Identify which cell holds the provided text, then report its (x, y) central coordinate. 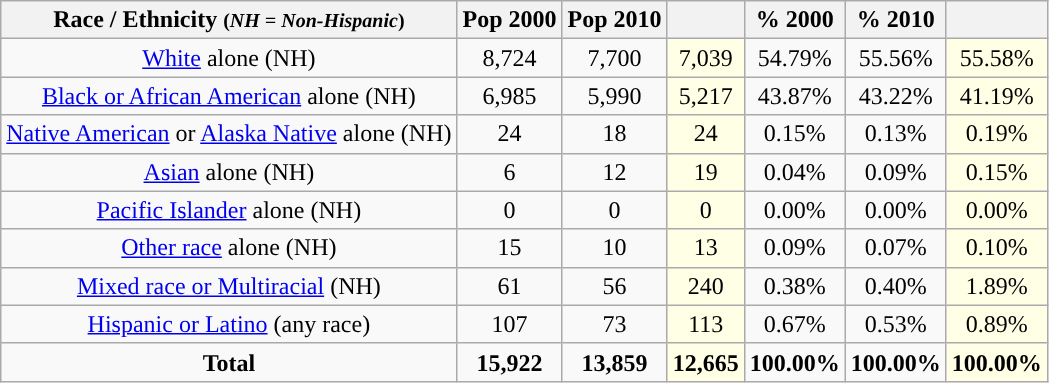
61 (510, 286)
White alone (NH) (229, 58)
Race / Ethnicity (NH = Non-Hispanic) (229, 20)
0.40% (896, 286)
43.22% (896, 96)
54.79% (794, 58)
Total (229, 362)
12 (614, 172)
55.58% (996, 58)
15 (510, 248)
0.19% (996, 134)
Pop 2010 (614, 20)
10 (614, 248)
0.07% (896, 248)
73 (614, 324)
Asian alone (NH) (229, 172)
56 (614, 286)
0.38% (794, 286)
1.89% (996, 286)
41.19% (996, 96)
5,990 (614, 96)
5,217 (706, 96)
107 (510, 324)
Black or African American alone (NH) (229, 96)
0.13% (896, 134)
Pop 2000 (510, 20)
0.67% (794, 324)
6 (510, 172)
7,700 (614, 58)
19 (706, 172)
0.53% (896, 324)
113 (706, 324)
55.56% (896, 58)
13,859 (614, 362)
% 2010 (896, 20)
15,922 (510, 362)
0.10% (996, 248)
13 (706, 248)
Pacific Islander alone (NH) (229, 210)
12,665 (706, 362)
0.04% (794, 172)
43.87% (794, 96)
Other race alone (NH) (229, 248)
0.89% (996, 324)
Hispanic or Latino (any race) (229, 324)
Mixed race or Multiracial (NH) (229, 286)
7,039 (706, 58)
Native American or Alaska Native alone (NH) (229, 134)
8,724 (510, 58)
% 2000 (794, 20)
240 (706, 286)
18 (614, 134)
6,985 (510, 96)
